Search for the cell housing the specified text and yield its [X, Y] center coordinate. 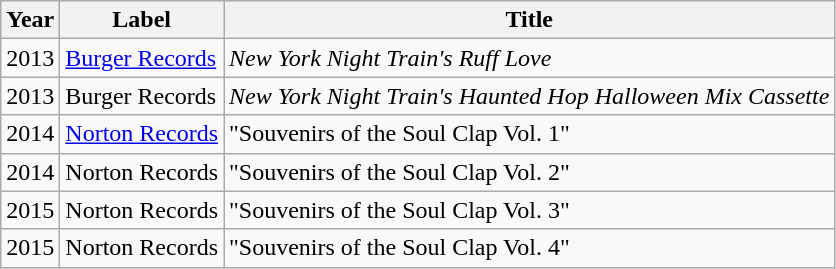
"Souvenirs of the Soul Clap Vol. 4" [530, 248]
"Souvenirs of the Soul Clap Vol. 3" [530, 210]
"Souvenirs of the Soul Clap Vol. 1" [530, 134]
Label [142, 20]
New York Night Train's Haunted Hop Halloween Mix Cassette [530, 96]
Year [30, 20]
"Souvenirs of the Soul Clap Vol. 2" [530, 172]
New York Night Train's Ruff Love [530, 58]
Title [530, 20]
